For the text-containing cell, return its midpoint in (X, Y) coordinate format. 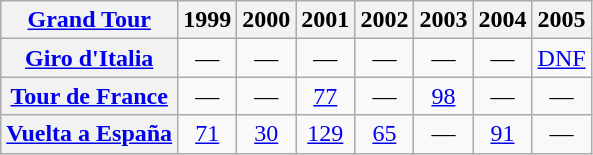
77 (326, 96)
Vuelta a España (90, 134)
2003 (444, 20)
2005 (562, 20)
2002 (384, 20)
Tour de France (90, 96)
Giro d'Italia (90, 58)
2004 (502, 20)
DNF (562, 58)
1999 (208, 20)
65 (384, 134)
98 (444, 96)
30 (266, 134)
2000 (266, 20)
91 (502, 134)
129 (326, 134)
Grand Tour (90, 20)
2001 (326, 20)
71 (208, 134)
